Search for the cell housing the specified text and yield its [x, y] center coordinate. 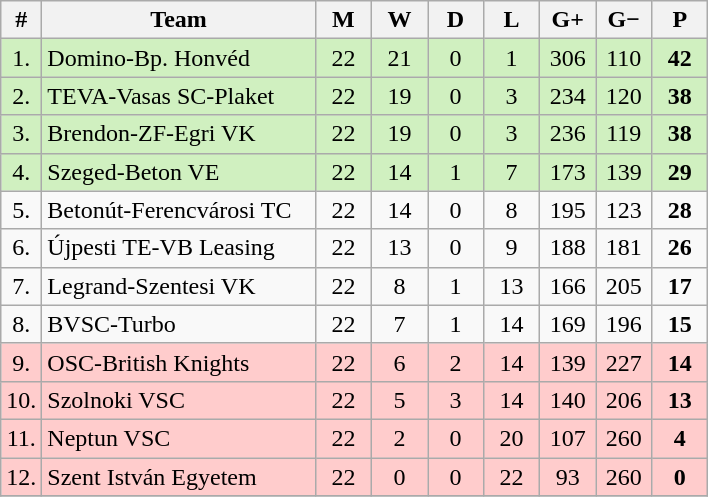
205 [624, 286]
15 [680, 324]
# [22, 20]
107 [568, 438]
5 [399, 400]
6 [399, 362]
28 [680, 210]
234 [568, 96]
1. [22, 58]
227 [624, 362]
93 [568, 477]
Legrand-Szentesi VK [179, 286]
W [399, 20]
Szeged-Beton VE [179, 172]
196 [624, 324]
Team [179, 20]
306 [568, 58]
10. [22, 400]
3. [22, 134]
G+ [568, 20]
12. [22, 477]
Szent István Egyetem [179, 477]
140 [568, 400]
206 [624, 400]
173 [568, 172]
181 [624, 248]
195 [568, 210]
Brendon-ZF-Egri VK [179, 134]
6. [22, 248]
Domino-Bp. Honvéd [179, 58]
M [343, 20]
8. [22, 324]
4 [680, 438]
120 [624, 96]
20 [512, 438]
G− [624, 20]
119 [624, 134]
123 [624, 210]
7. [22, 286]
9. [22, 362]
2. [22, 96]
BVSC-Turbo [179, 324]
TEVA-Vasas SC-Plaket [179, 96]
P [680, 20]
5. [22, 210]
166 [568, 286]
OSC-British Knights [179, 362]
Betonút-Ferencvárosi TC [179, 210]
Neptun VSC [179, 438]
110 [624, 58]
236 [568, 134]
169 [568, 324]
26 [680, 248]
9 [512, 248]
L [512, 20]
Újpesti TE-VB Leasing [179, 248]
D [456, 20]
188 [568, 248]
29 [680, 172]
21 [399, 58]
Szolnoki VSC [179, 400]
4. [22, 172]
11. [22, 438]
17 [680, 286]
42 [680, 58]
